From the cell containing the given text, extract its center point as [X, Y] coordinate. 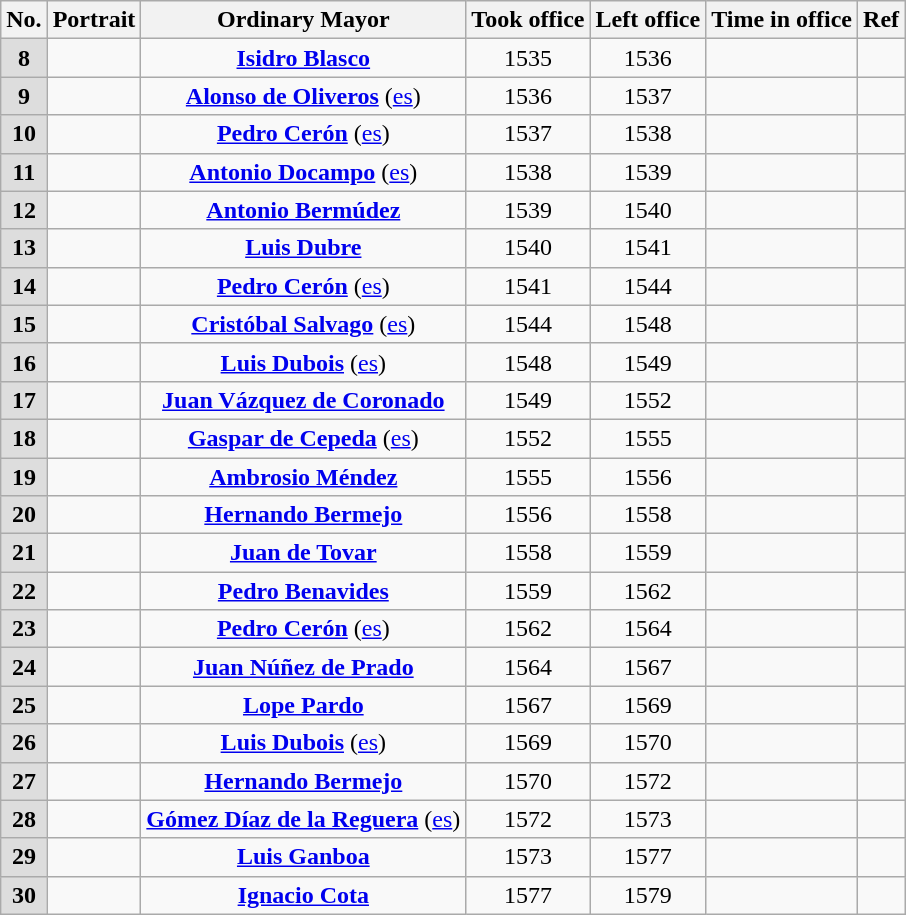
26 [24, 743]
21 [24, 553]
Cristóbal Salvago (es) [304, 324]
12 [24, 210]
Pedro Benavides [304, 591]
Juan Vázquez de Coronado [304, 400]
23 [24, 629]
19 [24, 477]
24 [24, 667]
20 [24, 515]
Juan Núñez de Prado [304, 667]
Ordinary Mayor [304, 20]
Antonio Bermúdez [304, 210]
Isidro Blasco [304, 58]
Alonso de Oliveros (es) [304, 96]
Gaspar de Cepeda (es) [304, 438]
Juan de Tovar [304, 553]
Ignacio Cota [304, 895]
8 [24, 58]
30 [24, 895]
1579 [648, 895]
Took office [528, 20]
Luis Dubre [304, 248]
27 [24, 781]
10 [24, 134]
Lope Pardo [304, 705]
11 [24, 172]
Gómez Díaz de la Reguera (es) [304, 819]
Time in office [782, 20]
Ref [882, 20]
9 [24, 96]
28 [24, 819]
29 [24, 857]
18 [24, 438]
Left office [648, 20]
17 [24, 400]
Luis Ganboa [304, 857]
Ambrosio Méndez [304, 477]
22 [24, 591]
14 [24, 286]
1535 [528, 58]
25 [24, 705]
Antonio Docampo (es) [304, 172]
Portrait [94, 20]
No. [24, 20]
13 [24, 248]
15 [24, 324]
16 [24, 362]
